Output the [X, Y] coordinate of the center of the cell containing the given text.  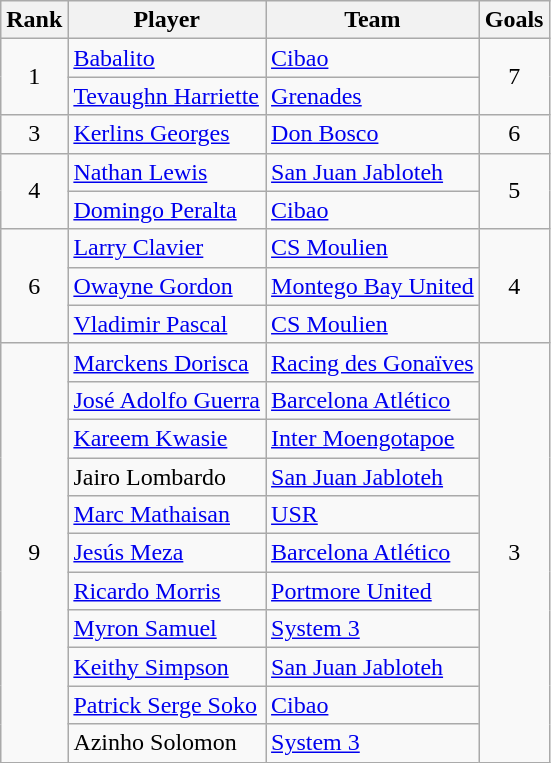
Nathan Lewis [167, 172]
Domingo Peralta [167, 210]
Montego Bay United [373, 286]
Kareem Kwasie [167, 438]
Vladimir Pascal [167, 324]
Patrick Serge Soko [167, 705]
Inter Moengotapoe [373, 438]
7 [514, 77]
Team [373, 20]
Ricardo Morris [167, 591]
Rank [34, 20]
Jairo Lombardo [167, 477]
Kerlins Georges [167, 134]
9 [34, 552]
1 [34, 77]
USR [373, 515]
José Adolfo Guerra [167, 400]
Marc Mathaisan [167, 515]
Babalito [167, 58]
Portmore United [373, 591]
Myron Samuel [167, 629]
5 [514, 191]
Jesús Meza [167, 553]
Racing des Gonaïves [373, 362]
Azinho Solomon [167, 743]
Owayne Gordon [167, 286]
Player [167, 20]
Keithy Simpson [167, 667]
Goals [514, 20]
Larry Clavier [167, 248]
Marckens Dorisca [167, 362]
Grenades [373, 96]
Don Bosco [373, 134]
Tevaughn Harriette [167, 96]
